Return (X, Y) of the center of cell containing provided text 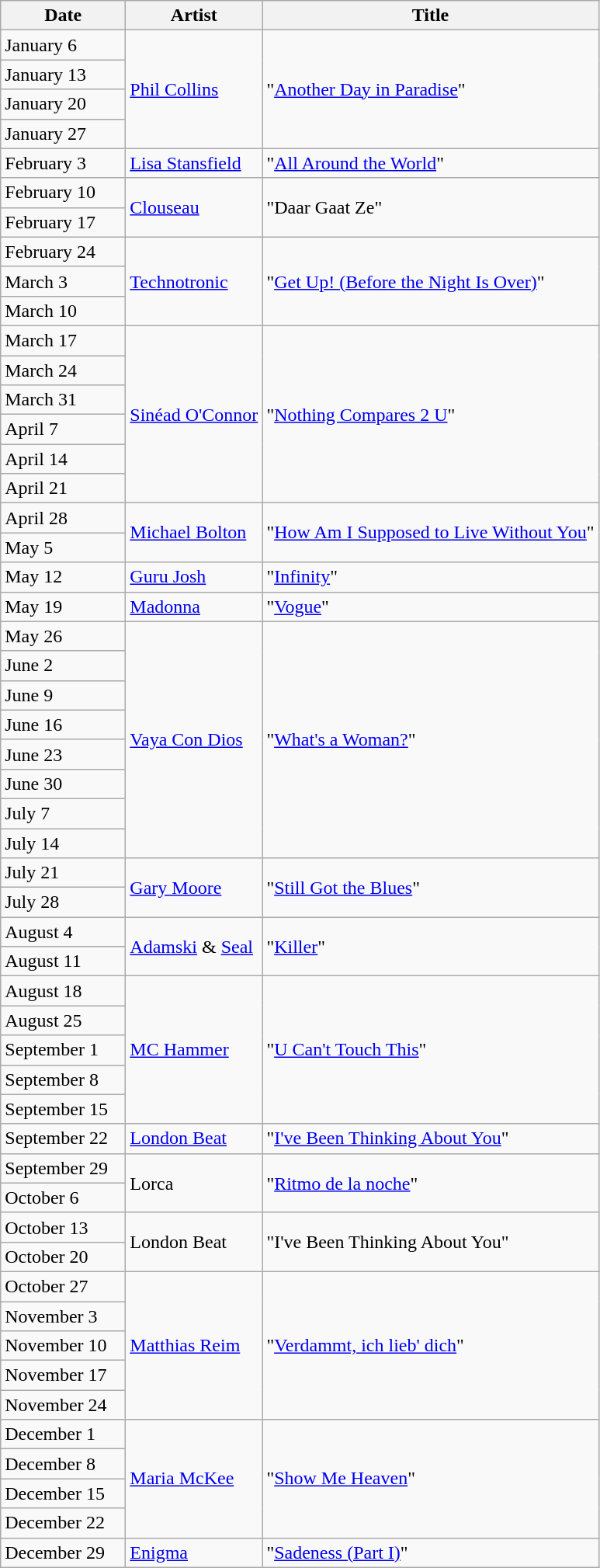
June 16 (64, 725)
January 13 (64, 75)
Lorca (194, 1183)
Lisa Stansfield (194, 163)
August 18 (64, 991)
April 28 (64, 518)
March 3 (64, 281)
September 22 (64, 1139)
June 9 (64, 695)
October 6 (64, 1198)
December 22 (64, 1523)
"All Around the World" (430, 163)
"What's a Woman?" (430, 739)
June 30 (64, 784)
November 24 (64, 1405)
December 15 (64, 1493)
June 23 (64, 754)
Maria McKee (194, 1479)
August 4 (64, 932)
"Ritmo de la noche" (430, 1183)
December 1 (64, 1434)
February 17 (64, 222)
April 21 (64, 488)
Gary Moore (194, 888)
Adamski & Seal (194, 947)
October 20 (64, 1257)
March 10 (64, 311)
"Infinity" (430, 577)
Michael Bolton (194, 533)
Vaya Con Dios (194, 739)
May 5 (64, 548)
Date (64, 16)
May 12 (64, 577)
May 26 (64, 636)
April 7 (64, 429)
March 17 (64, 340)
"Daar Gaat Ze" (430, 207)
November 3 (64, 1316)
"How Am I Supposed to Live Without You" (430, 533)
March 24 (64, 370)
November 10 (64, 1346)
"Show Me Heaven" (430, 1479)
"Another Day in Paradise" (430, 89)
November 17 (64, 1375)
July 7 (64, 813)
Sinéad O'Connor (194, 414)
Technotronic (194, 281)
MC Hammer (194, 1050)
September 29 (64, 1168)
September 8 (64, 1080)
February 10 (64, 193)
September 15 (64, 1109)
August 11 (64, 961)
Matthias Reim (194, 1345)
"U Can't Touch This" (430, 1050)
Title (430, 16)
"Still Got the Blues" (430, 888)
Clouseau (194, 207)
January 6 (64, 45)
August 25 (64, 1020)
February 3 (64, 163)
July 28 (64, 902)
"Sadeness (Part I)" (430, 1552)
January 27 (64, 134)
July 14 (64, 843)
March 31 (64, 400)
July 21 (64, 873)
October 13 (64, 1227)
Enigma (194, 1552)
September 1 (64, 1050)
April 14 (64, 459)
October 27 (64, 1286)
Artist (194, 16)
"Killer" (430, 947)
January 20 (64, 104)
"Verdammt, ich lieb' dich" (430, 1345)
Guru Josh (194, 577)
"Nothing Compares 2 U" (430, 414)
"Vogue" (430, 607)
May 19 (64, 607)
"Get Up! (Before the Night Is Over)" (430, 281)
June 2 (64, 666)
December 8 (64, 1464)
Madonna (194, 607)
Phil Collins (194, 89)
December 29 (64, 1552)
February 24 (64, 252)
